Pinpoint the cell where the given text exists, returning its [x, y] midpoint coordinate. 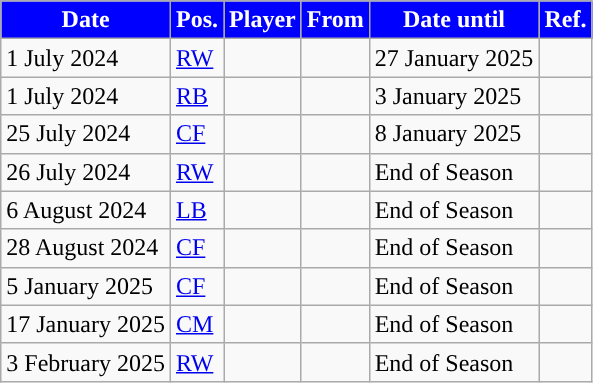
28 August 2024 [86, 248]
RB [196, 96]
From [335, 20]
26 July 2024 [86, 172]
Pos. [196, 20]
LB [196, 210]
6 August 2024 [86, 210]
Player [263, 20]
25 July 2024 [86, 134]
17 January 2025 [86, 324]
CM [196, 324]
27 January 2025 [454, 58]
Date until [454, 20]
5 January 2025 [86, 286]
Date [86, 20]
8 January 2025 [454, 134]
3 January 2025 [454, 96]
Ref. [566, 20]
3 February 2025 [86, 362]
